Identify which cell holds the provided text, then report its (X, Y) central coordinate. 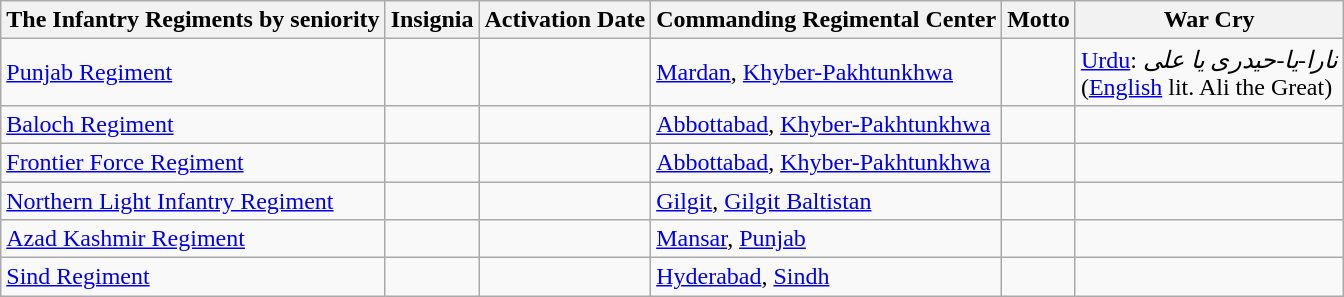
Mansar, Punjab (826, 239)
Sind Regiment (193, 277)
War Cry (1209, 20)
The Infantry Regiments by seniority (193, 20)
Gilgit, Gilgit Baltistan (826, 201)
Northern Light Infantry Regiment (193, 201)
Motto (1039, 20)
Frontier Force Regiment (193, 162)
Urdu: نارا-یا-حیدری یا علی (English lit. Ali the Great) (1209, 72)
Mardan, Khyber-Pakhtunkhwa (826, 72)
Hyderabad, Sindh (826, 277)
Commanding Regimental Center (826, 20)
Baloch Regiment (193, 124)
Insignia (432, 20)
Punjab Regiment (193, 72)
Activation Date (565, 20)
Azad Kashmir Regiment (193, 239)
